Detect which cell encompasses the target text, then output its (X, Y) center coordinate. 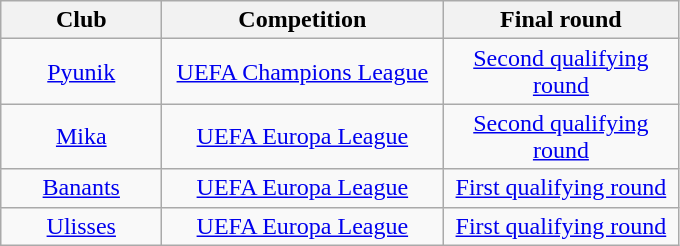
Pyunik (82, 72)
Banants (82, 188)
Ulisses (82, 226)
UEFA Champions League (302, 72)
Club (82, 20)
Competition (302, 20)
Mika (82, 136)
Final round (561, 20)
